Search for the cell housing the specified text and yield its [x, y] center coordinate. 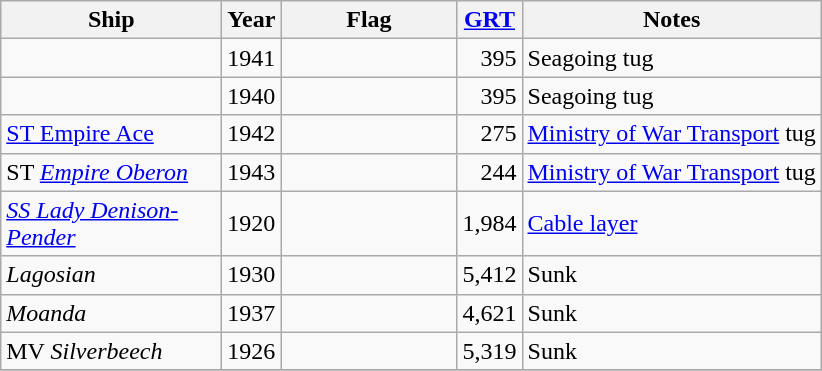
4,621 [490, 313]
GRT [490, 20]
1943 [252, 172]
Flag [369, 20]
244 [490, 172]
Lagosian [112, 275]
Year [252, 20]
ST Empire Oberon [112, 172]
1,984 [490, 224]
1942 [252, 134]
1941 [252, 58]
5,319 [490, 351]
1926 [252, 351]
SS Lady Denison-Pender [112, 224]
ST Empire Ace [112, 134]
1937 [252, 313]
5,412 [490, 275]
Cable layer [672, 224]
1930 [252, 275]
Notes [672, 20]
Ship [112, 20]
MV Silverbeech [112, 351]
1940 [252, 96]
Moanda [112, 313]
275 [490, 134]
1920 [252, 224]
